From the cell containing the given text, extract its center point as (x, y) coordinate. 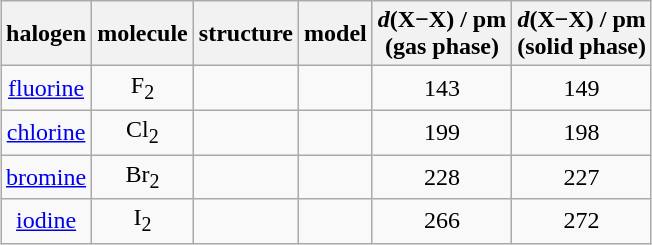
266 (442, 221)
Br2 (143, 176)
bromine (46, 176)
149 (582, 88)
iodine (46, 221)
F2 (143, 88)
fluorine (46, 88)
halogen (46, 34)
I2 (143, 221)
143 (442, 88)
d(X−X) / pm(solid phase) (582, 34)
199 (442, 132)
Cl2 (143, 132)
model (336, 34)
chlorine (46, 132)
d(X−X) / pm(gas phase) (442, 34)
198 (582, 132)
structure (246, 34)
272 (582, 221)
molecule (143, 34)
227 (582, 176)
228 (442, 176)
